Provide the (x, y) coordinate of the cell's center where the given text is located.  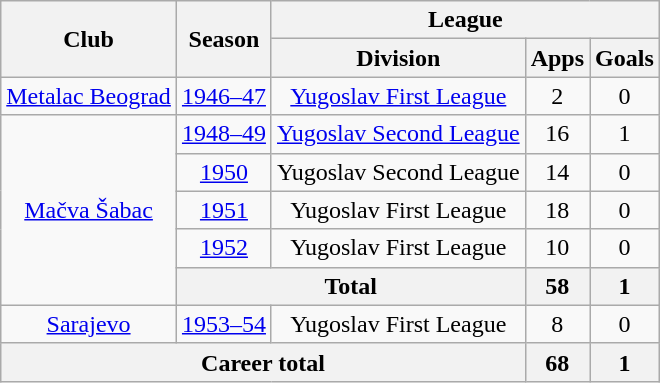
1953–54 (224, 324)
58 (557, 286)
1946–47 (224, 96)
2 (557, 96)
Mačva Šabac (89, 210)
Metalac Beograd (89, 96)
Career total (263, 362)
Total (350, 286)
1950 (224, 172)
Sarajevo (89, 324)
Club (89, 39)
10 (557, 248)
Division (398, 58)
Season (224, 39)
18 (557, 210)
Goals (625, 58)
14 (557, 172)
1951 (224, 210)
68 (557, 362)
1952 (224, 248)
1948–49 (224, 134)
League (465, 20)
16 (557, 134)
8 (557, 324)
Apps (557, 58)
